From the cell containing the given text, extract its center point as (x, y) coordinate. 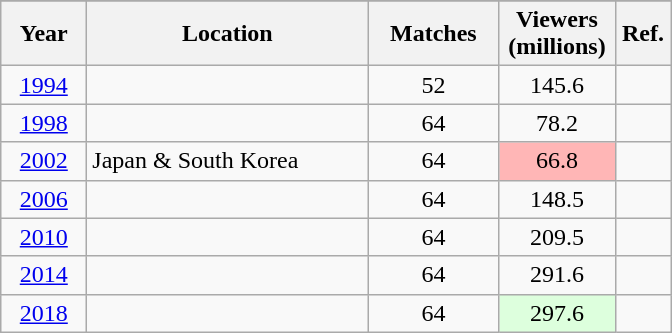
297.6 (557, 313)
Location (228, 34)
Ref. (643, 34)
Year (44, 34)
2018 (44, 313)
2002 (44, 161)
1998 (44, 123)
1994 (44, 85)
52 (434, 85)
Viewers (millions) (557, 34)
Japan & South Korea (228, 161)
2010 (44, 237)
78.2 (557, 123)
2006 (44, 199)
209.5 (557, 237)
66.8 (557, 161)
Matches (434, 34)
2014 (44, 275)
148.5 (557, 199)
291.6 (557, 275)
145.6 (557, 85)
